Scan for the cell matching the given text and deliver its [X, Y] coordinate at center. 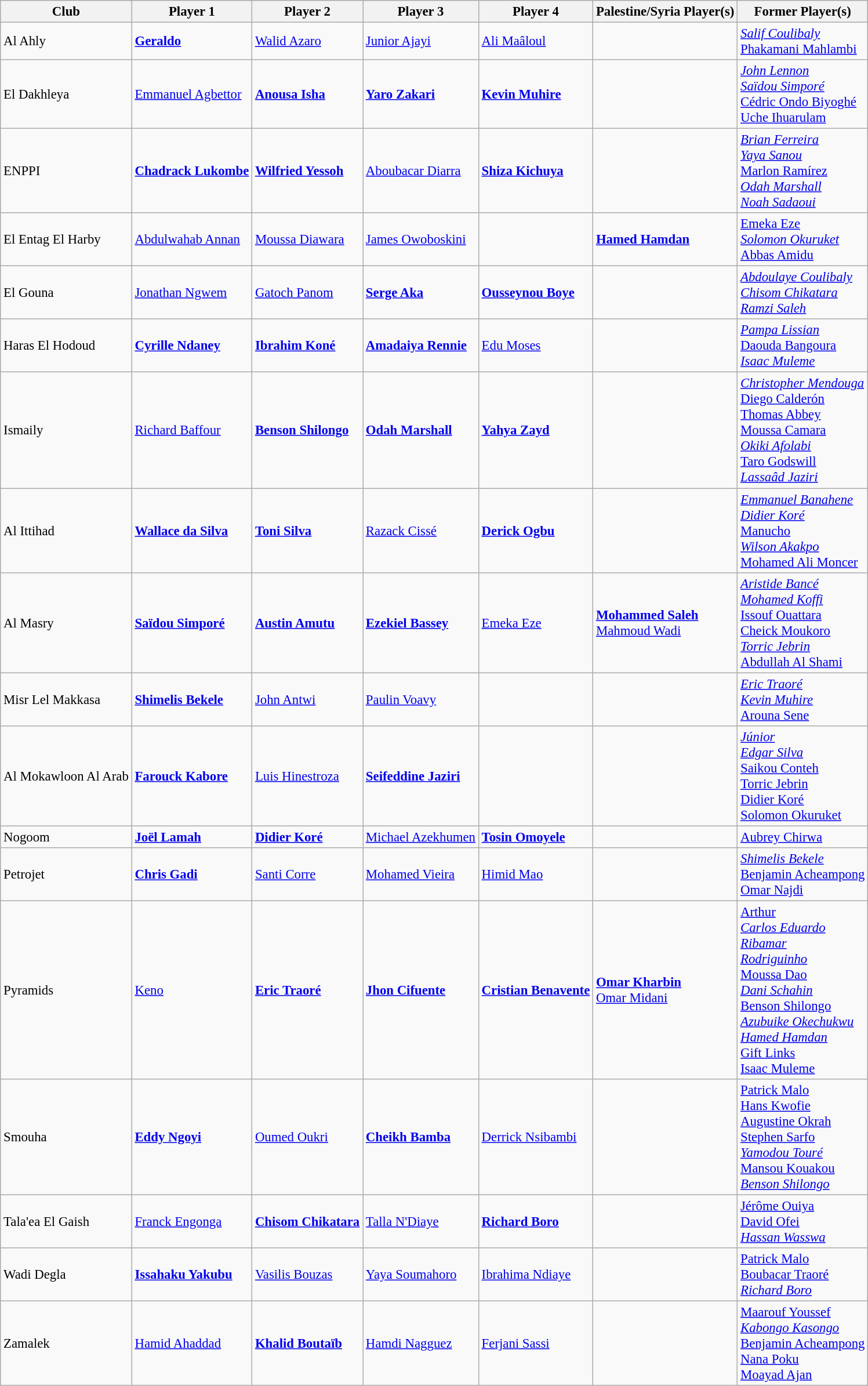
Omar Kharbin Omar Midani [666, 990]
Emeka Eze Solomon Okuruket Abbas Amidu [802, 240]
Jhon Cifuente [421, 990]
Wadi Degla [66, 1275]
Keno [191, 990]
Ismaily [66, 430]
Pampa Lissian Daouda Bangoura Isaac Muleme [802, 346]
Cheikh Bamba [421, 1137]
Al Mokawloon Al Arab [66, 776]
Aristide Bancé Mohamed Koffi Issouf Ouattara Cheick Moukoro Torric Jebrin Abdullah Al Shami [802, 623]
El Gouna [66, 293]
Mohamed Vieira [421, 875]
Pyramids [66, 990]
Patrick Malo Hans Kwofie Augustine Okrah Stephen Sarfo Yamodou Touré Mansou Kouakou Benson Shilongo [802, 1137]
Issahaku Yakubu [191, 1275]
Wilfried Yessoh [307, 171]
Smouha [66, 1137]
Player 3 [421, 12]
Saïdou Simporé [191, 623]
Misr Lel Makkasa [66, 699]
Salif Coulibaly Phakamani Mahlambi [802, 42]
Emmanuel Banahene Didier Koré Manucho Wilson Akakpo Mohamed Ali Moncer [802, 531]
Luis Hinestroza [307, 776]
Anousa Isha [307, 94]
Serge Aka [421, 293]
Farouck Kabore [191, 776]
Chadrack Lukombe [191, 171]
Cristian Benavente [536, 990]
Khalid Boutaïb [307, 1344]
Yahya Zayd [536, 430]
Al Ahly [66, 42]
Odah Marshall [421, 430]
Al Masry [66, 623]
Santi Corre [307, 875]
Benson Shilongo [307, 430]
Mohammed Saleh Mahmoud Wadi [666, 623]
Al Ittihad [66, 531]
Kevin Muhire [536, 94]
Aboubacar Diarra [421, 171]
Zamalek [66, 1344]
Razack Cissé [421, 531]
Derrick Nsibambi [536, 1137]
Wallace da Silva [191, 531]
Amadaiya Rennie [421, 346]
Joël Lamah [191, 837]
Patrick Malo Boubacar Traoré Richard Boro [802, 1275]
Abdulwahab Annan [191, 240]
Aubrey Chirwa [802, 837]
John Lennon Saïdou Simporé Cédric Ondo Biyoghé Uche Ihuarulam [802, 94]
Jérôme Ouiya David Ofei Hassan Wasswa [802, 1221]
Nogoom [66, 837]
Arthur Carlos Eduardo Ribamar Rodriguinho Moussa Dao Dani Schahin Benson Shilongo Azubuike Okechukwu Hamed Hamdan Gift Links Isaac Muleme [802, 990]
Tala'ea El Gaish [66, 1221]
Michael Azekhumen [421, 837]
Franck Engonga [191, 1221]
James Owoboskini [421, 240]
Maarouf Youssef Kabongo Kasongo Benjamin Acheampong Nana Poku Moayad Ajan [802, 1344]
Toni Silva [307, 531]
Geraldo [191, 42]
Ousseynou Boye [536, 293]
Petrojet [66, 875]
Edu Moses [536, 346]
Emeka Eze [536, 623]
Player 1 [191, 12]
ENPPI [66, 171]
Ibrahima Ndiaye [536, 1275]
Brian Ferreira Yaya Sanou Marlon Ramírez Odah Marshall Noah Sadaoui [802, 171]
Jonathan Ngwem [191, 293]
Talla N'Diaye [421, 1221]
Shimelis Bekele [191, 699]
Chris Gadi [191, 875]
Richard Boro [536, 1221]
Derick Ogbu [536, 531]
Junior Ajayi [421, 42]
Seifeddine Jaziri [421, 776]
Cyrille Ndaney [191, 346]
Vasilis Bouzas [307, 1275]
John Antwi [307, 699]
Yaro Zakari [421, 94]
Richard Baffour [191, 430]
Moussa Diawara [307, 240]
Himid Mao [536, 875]
Hamid Ahaddad [191, 1344]
Eddy Ngoyi [191, 1137]
Oumed Oukri [307, 1137]
Former Player(s) [802, 12]
Tosin Omoyele [536, 837]
Didier Koré [307, 837]
Walid Azaro [307, 42]
El Entag El Harby [66, 240]
Chisom Chikatara [307, 1221]
Shimelis Bekele Benjamin Acheampong Omar Najdi [802, 875]
Austin Amutu [307, 623]
Ibrahim Koné [307, 346]
Haras El Hodoud [66, 346]
Club [66, 12]
Júnior Edgar Silva Saikou Conteh Torric Jebrin Didier Koré Solomon Okuruket [802, 776]
Paulin Voavy [421, 699]
Hamed Hamdan [666, 240]
Player 4 [536, 12]
Palestine/Syria Player(s) [666, 12]
Player 2 [307, 12]
Eric Traoré Kevin Muhire Arouna Sene [802, 699]
Emmanuel Agbettor [191, 94]
Hamdi Nagguez [421, 1344]
Ferjani Sassi [536, 1344]
Gatoch Panom [307, 293]
El Dakhleya [66, 94]
Eric Traoré [307, 990]
Ali Maâloul [536, 42]
Shiza Kichuya [536, 171]
Yaya Soumahoro [421, 1275]
Abdoulaye Coulibaly Chisom Chikatara Ramzi Saleh [802, 293]
Ezekiel Bassey [421, 623]
Christopher Mendouga Diego Calderón Thomas Abbey Moussa Camara Okiki Afolabi Taro Godswill Lassaâd Jaziri [802, 430]
